From the cell containing the given text, extract its center point as [x, y] coordinate. 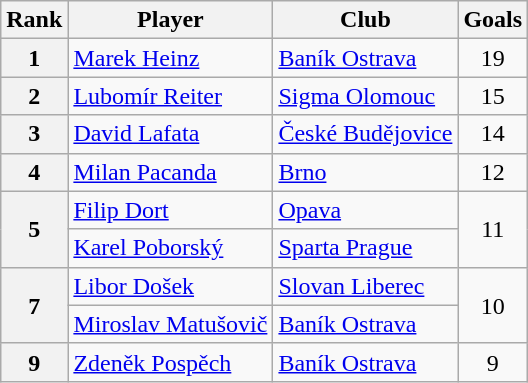
Filip Dort [170, 210]
2 [34, 96]
České Budějovice [366, 134]
Sparta Prague [366, 248]
Zdeněk Pospěch [170, 362]
14 [493, 134]
Marek Heinz [170, 58]
4 [34, 172]
David Lafata [170, 134]
Miroslav Matušovič [170, 324]
Rank [34, 20]
19 [493, 58]
Karel Poborský [170, 248]
12 [493, 172]
5 [34, 229]
11 [493, 229]
15 [493, 96]
Slovan Liberec [366, 286]
Opava [366, 210]
3 [34, 134]
Libor Došek [170, 286]
Goals [493, 20]
Brno [366, 172]
Lubomír Reiter [170, 96]
Player [170, 20]
Sigma Olomouc [366, 96]
Milan Pacanda [170, 172]
Club [366, 20]
7 [34, 305]
1 [34, 58]
10 [493, 305]
